Output the [x, y] coordinate of the center of the cell containing the given text.  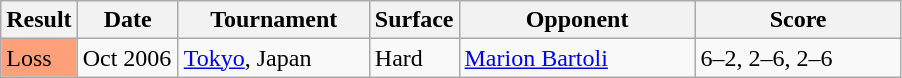
Date [128, 20]
Tournament [274, 20]
Hard [414, 58]
Opponent [577, 20]
Loss [39, 58]
Oct 2006 [128, 58]
6–2, 2–6, 2–6 [798, 58]
Tokyo, Japan [274, 58]
Marion Bartoli [577, 58]
Score [798, 20]
Surface [414, 20]
Result [39, 20]
